Find where the given text appears and provide that cell's center as (X, Y) coordinate. 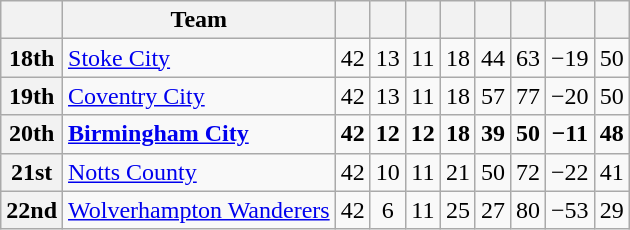
6 (388, 210)
19th (32, 96)
27 (492, 210)
57 (492, 96)
−20 (570, 96)
Coventry City (200, 96)
−11 (570, 134)
21 (458, 172)
80 (528, 210)
20th (32, 134)
−19 (570, 58)
41 (612, 172)
77 (528, 96)
Stoke City (200, 58)
22nd (32, 210)
Birmingham City (200, 134)
72 (528, 172)
29 (612, 210)
25 (458, 210)
39 (492, 134)
10 (388, 172)
Wolverhampton Wanderers (200, 210)
−53 (570, 210)
18th (32, 58)
63 (528, 58)
−22 (570, 172)
44 (492, 58)
Notts County (200, 172)
21st (32, 172)
Team (200, 20)
48 (612, 134)
